Search for the cell housing the specified text and yield its [X, Y] center coordinate. 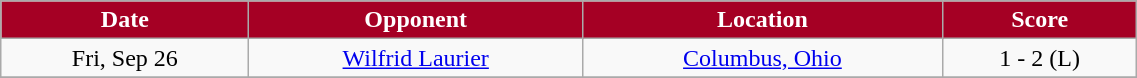
Fri, Sep 26 [125, 58]
Location [763, 20]
Date [125, 20]
Score [1039, 20]
Columbus, Ohio [763, 58]
Opponent [416, 20]
1 - 2 (L) [1039, 58]
Wilfrid Laurier [416, 58]
